Find where the given text appears and provide that cell's center as [X, Y] coordinate. 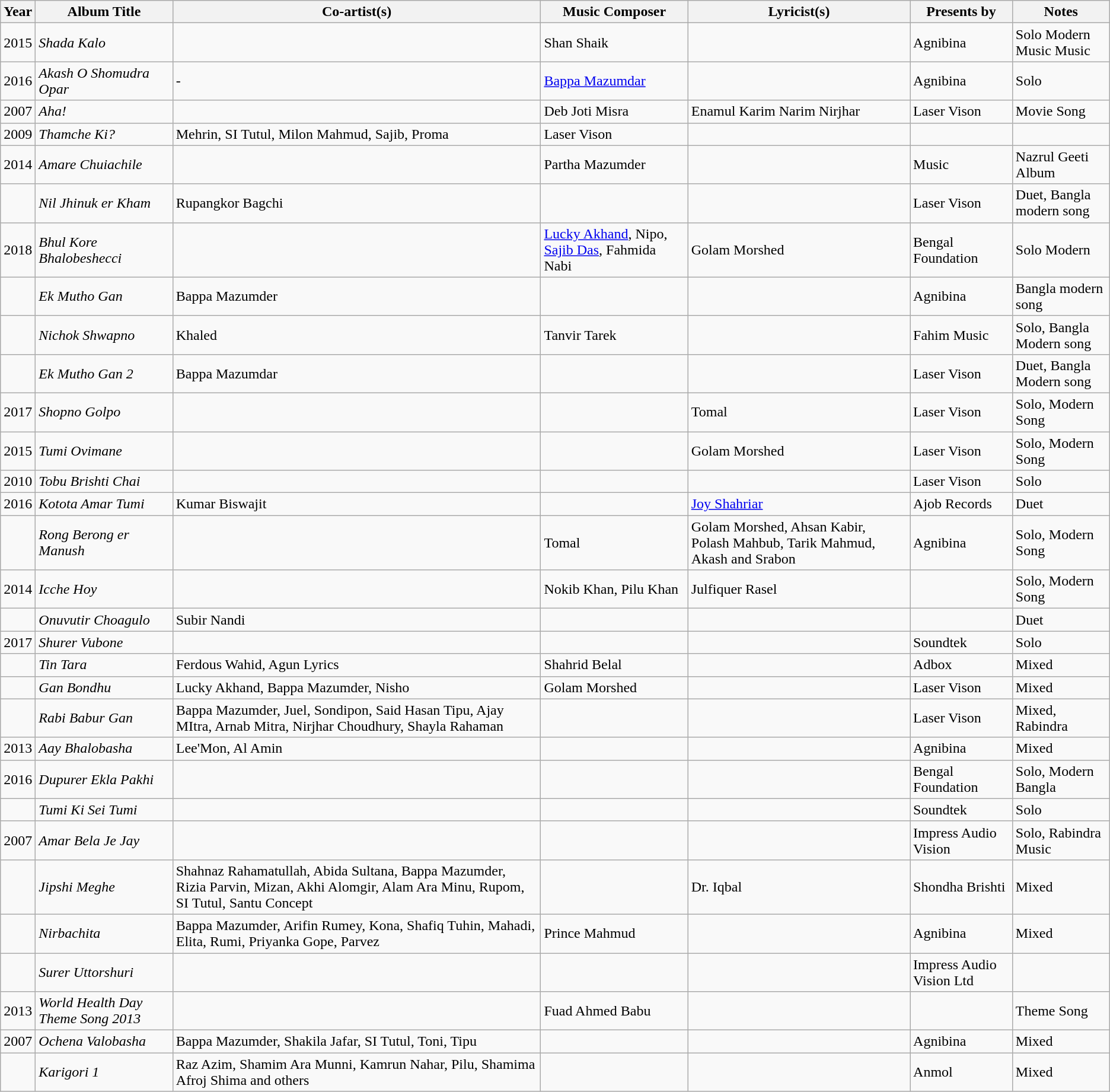
Rabi Babur Gan [104, 718]
Amare Chuiachile [104, 165]
Bangla modern song [1061, 297]
Prince Mahmud [614, 934]
Ajob Records [962, 504]
Tanvir Tarek [614, 335]
Amar Bela Je Jay [104, 840]
Tin Tara [104, 665]
Rupangkor Bagchi [357, 203]
Nichok Shwapno [104, 335]
Onuvutir Choagulo [104, 620]
Shopno Golpo [104, 412]
Notes [1061, 12]
2010 [18, 482]
Kumar Biswajit [357, 504]
Raz Azim, Shamim Ara Munni, Kamrun Nahar, Pilu, Shamima Afroj Shima and others [357, 1072]
Presents by [962, 12]
Ek Mutho Gan 2 [104, 374]
Theme Song [1061, 1011]
Impress Audio Vision [962, 840]
Thamche Ki? [104, 134]
Tobu Brishti Chai [104, 482]
World Health Day Theme Song 2013 [104, 1011]
Fahim Music [962, 335]
Golam Morshed, Ahsan Kabir, Polash Mahbub, Tarik Mahmud, Akash and Srabon [799, 543]
Movie Song [1061, 112]
2009 [18, 134]
Solo, Modern Bangla [1061, 779]
Tumi Ki Sei Tumi [104, 810]
Lyricist(s) [799, 12]
Akash O Shomudra Opar [104, 81]
Shahnaz Rahamatullah, Abida Sultana, Bappa Mazumder, Rizia Parvin, Mizan, Akhi Alomgir, Alam Ara Minu, Rupom, SI Tutul, Santu Concept [357, 887]
Mixed, Rabindra [1061, 718]
Impress Audio Vision Ltd [962, 972]
Rong Berong er Manush [104, 543]
Subir Nandi [357, 620]
Year [18, 12]
Deb Joti Misra [614, 112]
Aha! [104, 112]
Bappa Mazumder, Shakila Jafar, SI Tutul, Toni, Tipu [357, 1042]
Mehrin, SI Tutul, Milon Mahmud, Sajib, Proma [357, 134]
Shurer Vubone [104, 642]
Anmol [962, 1072]
Ek Mutho Gan [104, 297]
Solo Modern Music Music [1061, 43]
Music [962, 165]
Aay Bhalobasha [104, 749]
2018 [18, 250]
Nazrul Geeti Album [1061, 165]
Nirbachita [104, 934]
Adbox [962, 665]
Kotota Amar Tumi [104, 504]
Lee'Mon, Al Amin [357, 749]
Duet, Bangla Modern song [1061, 374]
Ferdous Wahid, Agun Lyrics [357, 665]
Shondha Brishti [962, 887]
Album Title [104, 12]
Lucky Akhand, Bappa Mazumder, Nisho [357, 687]
Solo, Bangla Modern song [1061, 335]
Shahrid Belal [614, 665]
Nil Jhinuk er Kham [104, 203]
Joy Shahriar [799, 504]
Enamul Karim Narim Nirjhar [799, 112]
Julfiquer Rasel [799, 590]
Bappa Mazumder [357, 297]
Ochena Valobasha [104, 1042]
Gan Bondhu [104, 687]
Co-artist(s) [357, 12]
- [357, 81]
Karigori 1 [104, 1072]
Bappa Mazumder, Juel, Sondipon, Said Hasan Tipu, Ajay MItra, Arnab Mitra, Nirjhar Choudhury, Shayla Rahaman [357, 718]
Fuad Ahmed Babu [614, 1011]
Bhul Kore Bhalobeshecci [104, 250]
Solo, Rabindra Music [1061, 840]
Music Composer [614, 12]
Dr. Iqbal [799, 887]
Partha Mazumder [614, 165]
Solo Modern [1061, 250]
Icche Hoy [104, 590]
Dupurer Ekla Pakhi [104, 779]
Jipshi Meghe [104, 887]
Khaled [357, 335]
Bappa Mazumder, Arifin Rumey, Kona, Shafiq Tuhin, Mahadi, Elita, Rumi, Priyanka Gope, Parvez [357, 934]
Lucky Akhand, Nipo, Sajib Das, Fahmida Nabi [614, 250]
Duet, Bangla modern song [1061, 203]
Tumi Ovimane [104, 451]
Nokib Khan, Pilu Khan [614, 590]
Shan Shaik [614, 43]
Shada Kalo [104, 43]
Surer Uttorshuri [104, 972]
